Detect which cell encompasses the target text, then output its [x, y] center coordinate. 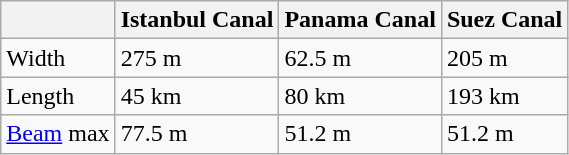
Beam max [58, 134]
62.5 m [360, 58]
275 m [197, 58]
193 km [504, 96]
Istanbul Canal [197, 20]
80 km [360, 96]
45 km [197, 96]
205 m [504, 58]
Width [58, 58]
Panama Canal [360, 20]
Suez Canal [504, 20]
77.5 m [197, 134]
Length [58, 96]
